Identify which cell holds the provided text, then report its (X, Y) central coordinate. 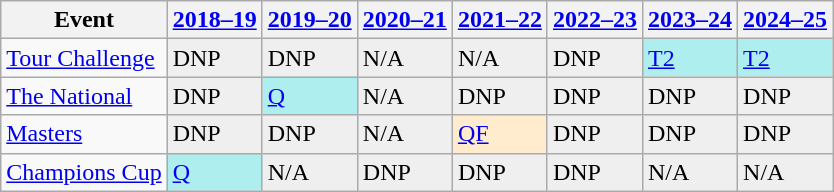
2018–19 (214, 20)
Event (84, 20)
2020–21 (404, 20)
Masters (84, 134)
2021–22 (500, 20)
Tour Challenge (84, 58)
2023–24 (690, 20)
2022–23 (594, 20)
Champions Cup (84, 172)
The National (84, 96)
2019–20 (310, 20)
2024–25 (786, 20)
QF (500, 134)
